Capture the cell that displays the provided text and extract its (X, Y) central coordinate. 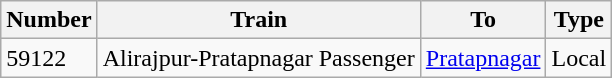
Type (579, 20)
To (483, 20)
Alirajpur-Pratapnagar Passenger (258, 58)
Local (579, 58)
Number (49, 20)
59122 (49, 58)
Train (258, 20)
Pratapnagar (483, 58)
